Locate the cell with the specified text and output its [x, y] center coordinate. 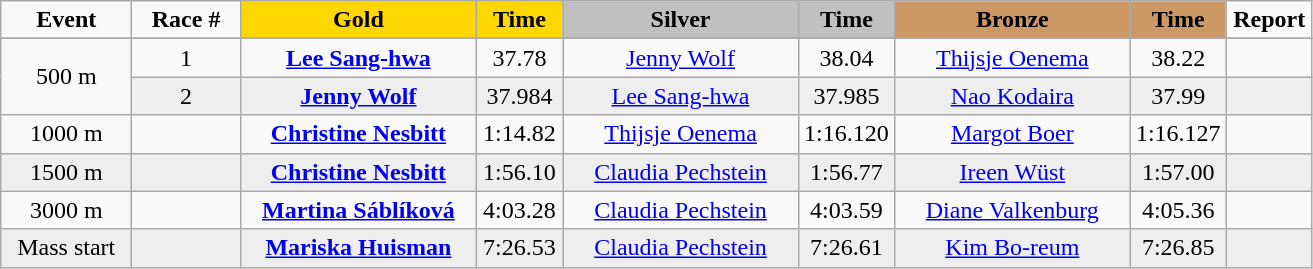
Mass start [66, 248]
Event [66, 20]
Mariska Huisman [358, 248]
38.22 [1178, 58]
Silver [680, 20]
37.78 [519, 58]
38.04 [847, 58]
Margot Boer [1012, 134]
1500 m [66, 172]
37.985 [847, 96]
7:26.85 [1178, 248]
37.99 [1178, 96]
1:14.82 [519, 134]
37.984 [519, 96]
Martina Sáblíková [358, 210]
1:56.10 [519, 172]
4:05.36 [1178, 210]
Report [1269, 20]
1:56.77 [847, 172]
1:16.120 [847, 134]
1 [186, 58]
1:16.127 [1178, 134]
Gold [358, 20]
500 m [66, 77]
Diane Valkenburg [1012, 210]
4:03.59 [847, 210]
3000 m [66, 210]
Race # [186, 20]
Ireen Wüst [1012, 172]
1000 m [66, 134]
1:57.00 [1178, 172]
2 [186, 96]
Bronze [1012, 20]
Kim Bo-reum [1012, 248]
Nao Kodaira [1012, 96]
4:03.28 [519, 210]
7:26.53 [519, 248]
7:26.61 [847, 248]
